Scan for the cell matching the given text and deliver its (X, Y) coordinate at center. 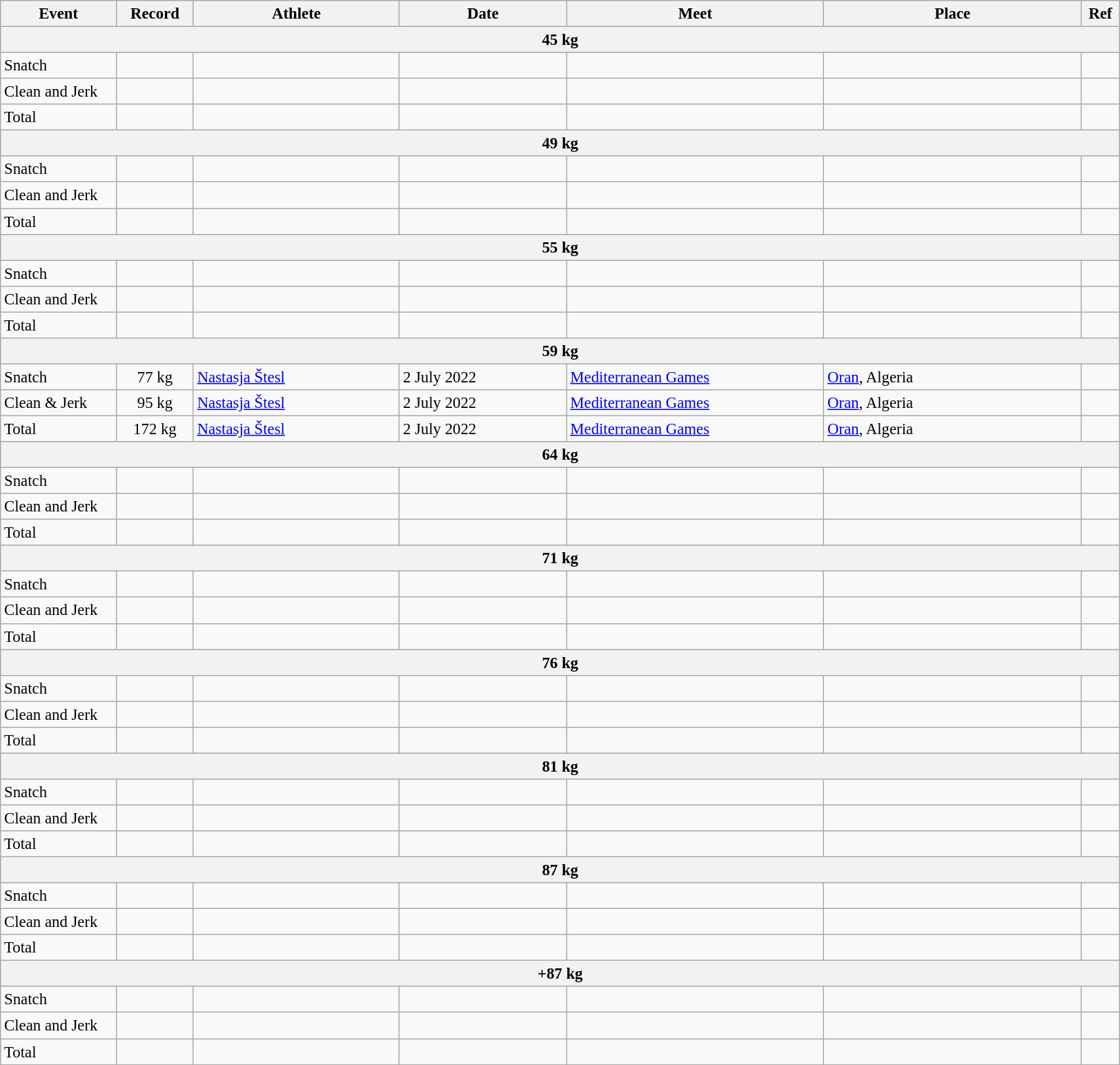
+87 kg (560, 974)
81 kg (560, 766)
59 kg (560, 351)
Record (155, 14)
Athlete (296, 14)
172 kg (155, 429)
Ref (1101, 14)
49 kg (560, 144)
Event (59, 14)
Place (952, 14)
64 kg (560, 455)
95 kg (155, 403)
Meet (696, 14)
Date (483, 14)
55 kg (560, 247)
Clean & Jerk (59, 403)
87 kg (560, 870)
77 kg (155, 377)
76 kg (560, 663)
45 kg (560, 40)
71 kg (560, 558)
